Search for the cell housing the specified text and yield its (X, Y) center coordinate. 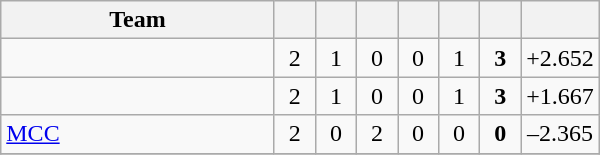
+2.652 (560, 58)
MCC (138, 134)
Team (138, 20)
–2.365 (560, 134)
+1.667 (560, 96)
